Capture the cell that displays the provided text and extract its [x, y] central coordinate. 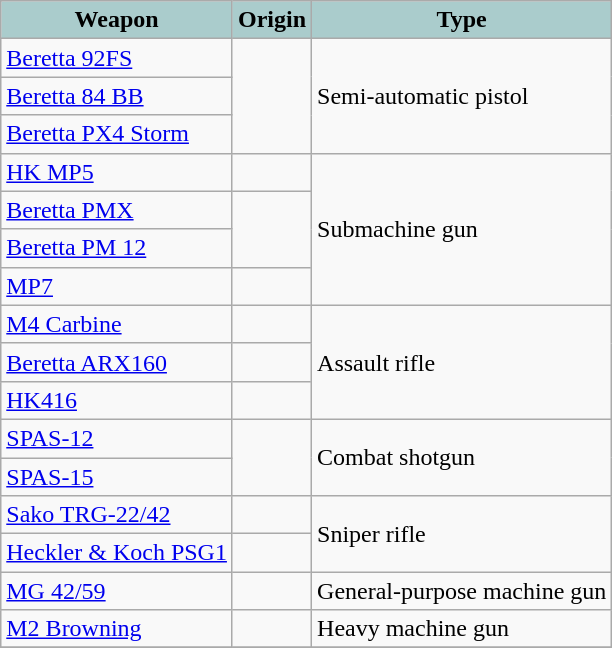
Semi-automatic pistol [462, 96]
MP7 [117, 286]
Combat shotgun [462, 457]
M4 Carbine [117, 324]
Beretta ARX160 [117, 362]
Heavy machine gun [462, 629]
Type [462, 20]
Heckler & Koch PSG1 [117, 553]
Origin [272, 20]
SPAS-15 [117, 477]
SPAS-12 [117, 438]
M2 Browning [117, 629]
Beretta 92FS [117, 58]
Sako TRG-22/42 [117, 515]
Beretta PM 12 [117, 248]
Submachine gun [462, 229]
General-purpose machine gun [462, 591]
HK416 [117, 400]
Beretta PMX [117, 210]
Beretta 84 BB [117, 96]
HK MP5 [117, 172]
MG 42/59 [117, 591]
Beretta PX4 Storm [117, 134]
Weapon [117, 20]
Sniper rifle [462, 534]
Assault rifle [462, 362]
